Extract the [x, y] coordinate from the center of the cell holding the provided text.  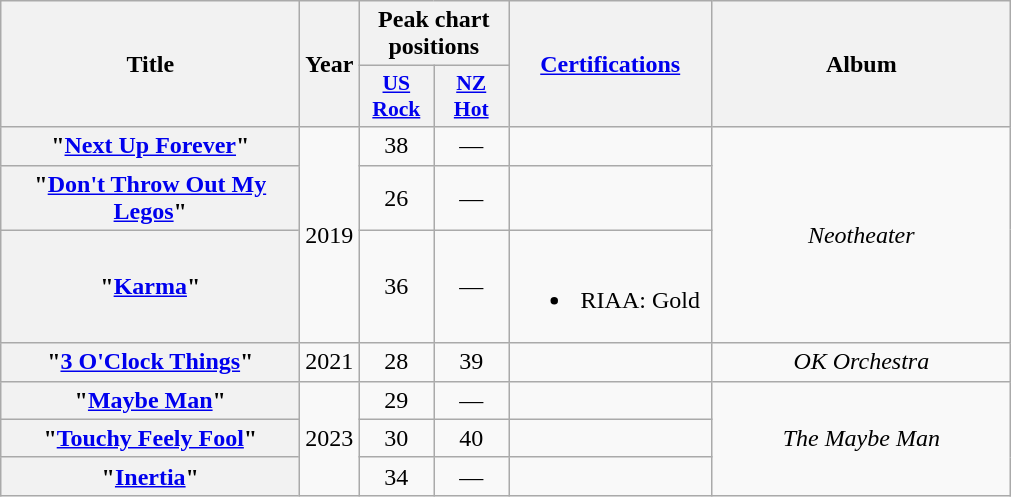
"Touchy Feely Fool" [150, 438]
"Inertia" [150, 476]
"Karma" [150, 286]
Peak chart positions [434, 34]
36 [396, 286]
Title [150, 64]
26 [396, 198]
NZHot [472, 96]
34 [396, 476]
38 [396, 146]
Album [862, 64]
2023 [330, 438]
28 [396, 362]
40 [472, 438]
2021 [330, 362]
The Maybe Man [862, 438]
Year [330, 64]
"Don't Throw Out My Legos" [150, 198]
USRock [396, 96]
OK Orchestra [862, 362]
29 [396, 400]
"3 O'Clock Things" [150, 362]
Neotheater [862, 235]
39 [472, 362]
30 [396, 438]
Certifications [610, 64]
"Next Up Forever" [150, 146]
2019 [330, 235]
"Maybe Man" [150, 400]
RIAA: Gold [610, 286]
